Extract the [x, y] coordinate from the center of the cell holding the provided text.  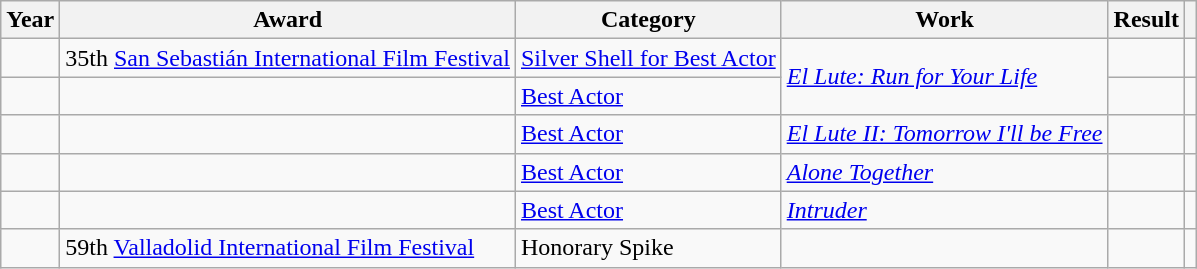
Award [288, 20]
El Lute II: Tomorrow I'll be Free [944, 134]
Year [30, 20]
Alone Together [944, 172]
Result [1146, 20]
35th San Sebastián International Film Festival [288, 58]
Work [944, 20]
Category [648, 20]
59th Valladolid International Film Festival [288, 248]
Intruder [944, 210]
El Lute: Run for Your Life [944, 77]
Honorary Spike [648, 248]
Silver Shell for Best Actor [648, 58]
